Determine the [x, y] coordinate at the center of the cell enclosing the given text.  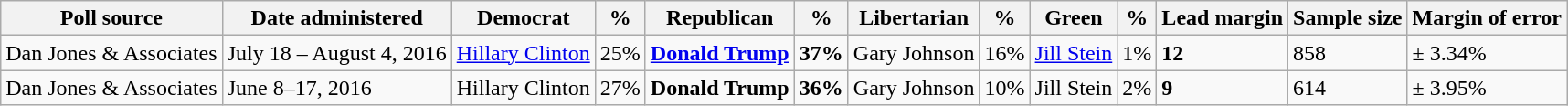
10% [1005, 88]
Margin of error [1488, 18]
Sample size [1348, 18]
858 [1348, 53]
27% [620, 88]
Democrat [523, 18]
36% [821, 88]
June 8–17, 2016 [336, 88]
37% [821, 53]
Date administered [336, 18]
Lead margin [1223, 18]
614 [1348, 88]
Poll source [111, 18]
± 3.95% [1488, 88]
Republican [720, 18]
25% [620, 53]
16% [1005, 53]
± 3.34% [1488, 53]
July 18 – August 4, 2016 [336, 53]
12 [1223, 53]
2% [1137, 88]
9 [1223, 88]
Libertarian [914, 18]
1% [1137, 53]
Green [1074, 18]
